Return (X, Y) of the center of cell containing provided text 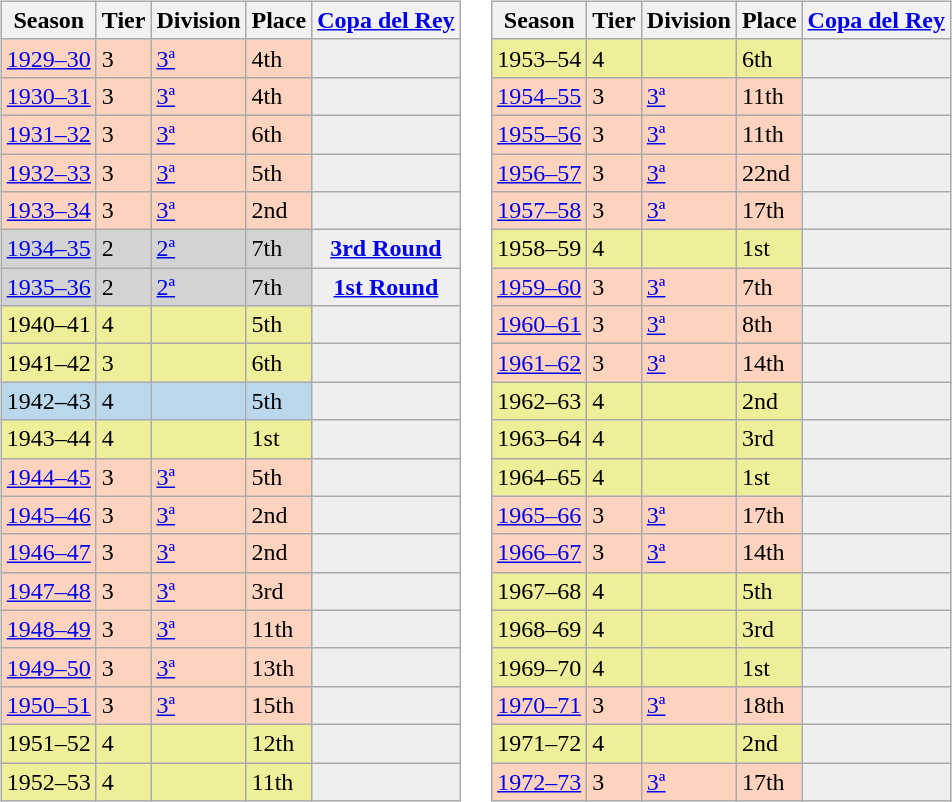
3rd Round (386, 249)
1957–58 (540, 211)
18th (769, 705)
1930–31 (48, 96)
1942–43 (48, 401)
1943–44 (48, 439)
1971–72 (540, 743)
1947–48 (48, 591)
1st Round (386, 287)
1929–30 (48, 58)
1965–66 (540, 515)
1931–32 (48, 134)
1953–54 (540, 58)
8th (769, 325)
1952–53 (48, 781)
1966–67 (540, 553)
15th (279, 705)
1940–41 (48, 325)
1968–69 (540, 629)
1934–35 (48, 249)
22nd (769, 173)
1972–73 (540, 781)
1933–34 (48, 211)
1960–61 (540, 325)
1964–65 (540, 477)
1954–55 (540, 96)
1955–56 (540, 134)
1962–63 (540, 401)
1944–45 (48, 477)
1932–33 (48, 173)
1961–62 (540, 363)
1951–52 (48, 743)
13th (279, 667)
1958–59 (540, 249)
1963–64 (540, 439)
1956–57 (540, 173)
1949–50 (48, 667)
1950–51 (48, 705)
1935–36 (48, 287)
1967–68 (540, 591)
1970–71 (540, 705)
1948–49 (48, 629)
1946–47 (48, 553)
12th (279, 743)
1941–42 (48, 363)
1959–60 (540, 287)
1945–46 (48, 515)
1969–70 (540, 667)
